Return the (x, y) coordinate for the center point of the cell that contains the specified text.  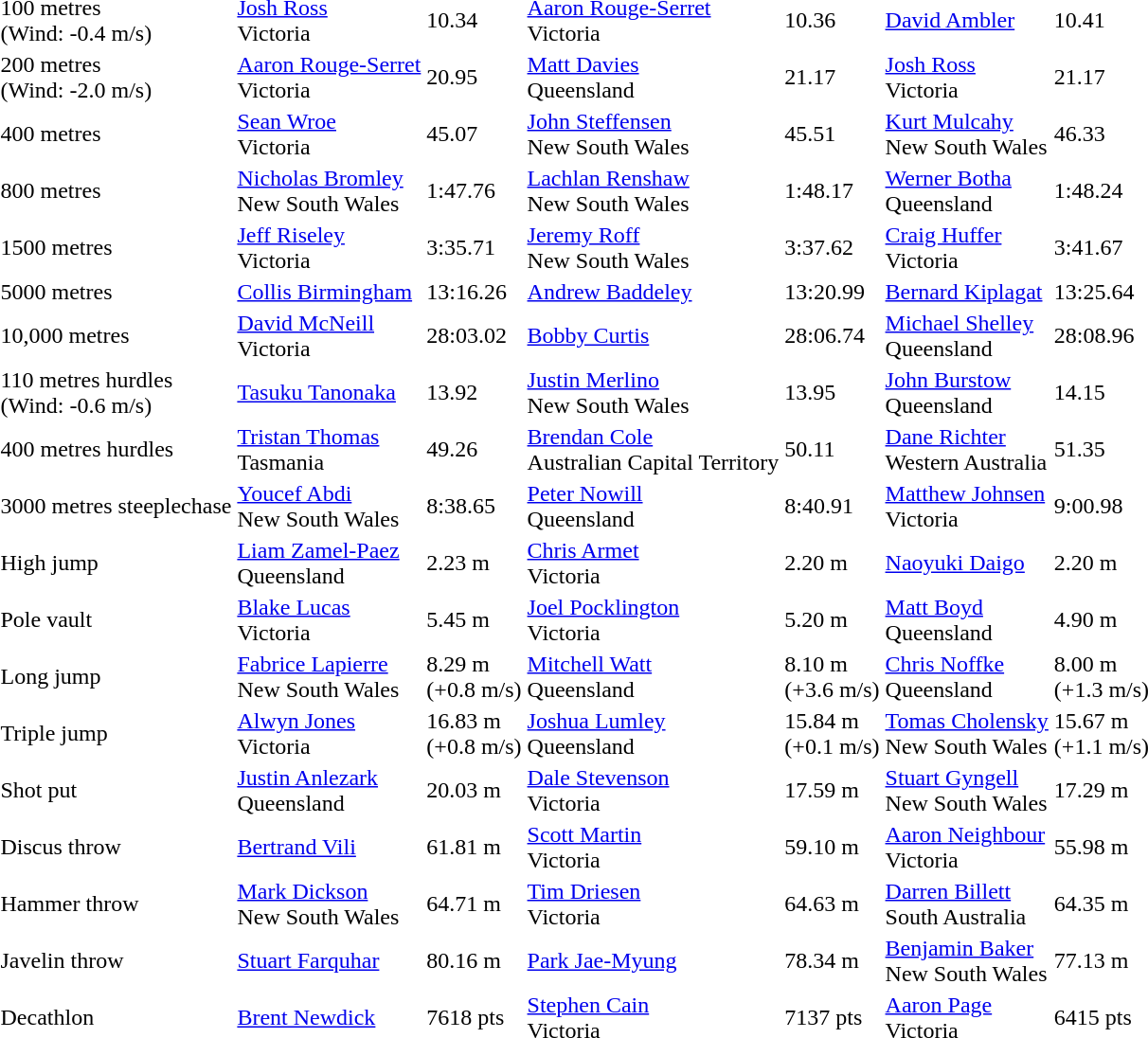
Chris NoffkeQueensland (966, 676)
Joel PocklingtonVictoria (654, 619)
Stuart GyngellNew South Wales (966, 790)
Kurt MulcahyNew South Wales (966, 134)
1:48.17 (832, 191)
Youcef AbdiNew South Wales (330, 506)
Andrew Baddeley (654, 292)
Matt BoydQueensland (966, 619)
Tristan ThomasTasmania (330, 449)
45.07 (474, 134)
3:35.71 (474, 248)
Naoyuki Daigo (966, 563)
Tasuku Tanonaka (330, 392)
Stuart Farquhar (330, 960)
Tomas CholenskyNew South Wales (966, 733)
Werner BothaQueensland (966, 191)
17.59 m (832, 790)
20.03 m (474, 790)
8:40.91 (832, 506)
Mark DicksonNew South Wales (330, 904)
45.51 (832, 134)
1:47.76 (474, 191)
15.84 m (+0.1 m/s) (832, 733)
13.92 (474, 392)
5.20 m (832, 619)
28:06.74 (832, 335)
64.71 m (474, 904)
61.81 m (474, 847)
3:37.62 (832, 248)
Josh RossVictoria (966, 78)
John SteffensenNew South Wales (654, 134)
Justin MerlinoNew South Wales (654, 392)
Craig HufferVictoria (966, 248)
Collis Birmingham (330, 292)
80.16 m (474, 960)
5.45 m (474, 619)
Liam Zamel-PaezQueensland (330, 563)
David McNeillVictoria (330, 335)
Darren BillettSouth Australia (966, 904)
Jeremy RoffNew South Wales (654, 248)
78.34 m (832, 960)
Fabrice LapierreNew South Wales (330, 676)
Jeff RiseleyVictoria (330, 248)
49.26 (474, 449)
20.95 (474, 78)
Matt DaviesQueensland (654, 78)
8.29 m (+0.8 m/s) (474, 676)
Michael ShelleyQueensland (966, 335)
8:38.65 (474, 506)
Tim DriesenVictoria (654, 904)
13:16.26 (474, 292)
Dale StevensonVictoria (654, 790)
Chris ArmetVictoria (654, 563)
Peter NowillQueensland (654, 506)
28:03.02 (474, 335)
Nicholas BromleyNew South Wales (330, 191)
Alwyn JonesVictoria (330, 733)
2.20 m (832, 563)
Dane RichterWestern Australia (966, 449)
16.83 m (+0.8 m/s) (474, 733)
Mitchell WattQueensland (654, 676)
50.11 (832, 449)
Bernard Kiplagat (966, 292)
Benjamin BakerNew South Wales (966, 960)
Matthew JohnsenVictoria (966, 506)
Lachlan RenshawNew South Wales (654, 191)
Aaron NeighbourVictoria (966, 847)
8.10 m (+3.6 m/s) (832, 676)
Brendan ColeAustralian Capital Territory (654, 449)
Scott MartinVictoria (654, 847)
Blake LucasVictoria (330, 619)
59.10 m (832, 847)
2.23 m (474, 563)
John BurstowQueensland (966, 392)
21.17 (832, 78)
13.95 (832, 392)
Bobby Curtis (654, 335)
64.63 m (832, 904)
Sean WroeVictoria (330, 134)
13:20.99 (832, 292)
Park Jae-Myung (654, 960)
Justin AnlezarkQueensland (330, 790)
Bertrand Vili (330, 847)
Aaron Rouge-SerretVictoria (330, 78)
Joshua LumleyQueensland (654, 733)
